For the text-containing cell, return its midpoint in (x, y) coordinate format. 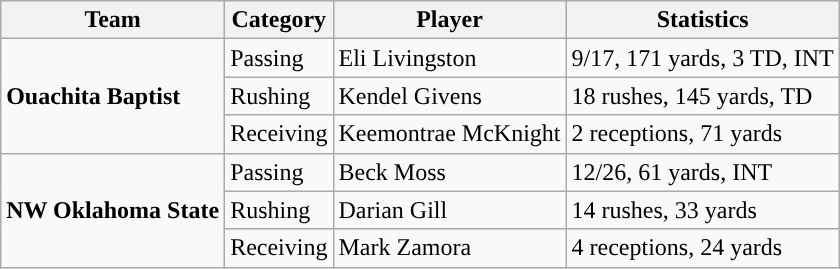
Category (279, 20)
Statistics (702, 20)
14 rushes, 33 yards (702, 210)
Team (113, 20)
18 rushes, 145 yards, TD (702, 96)
2 receptions, 71 yards (702, 134)
Darian Gill (450, 210)
Mark Zamora (450, 248)
Eli Livingston (450, 58)
12/26, 61 yards, INT (702, 172)
9/17, 171 yards, 3 TD, INT (702, 58)
NW Oklahoma State (113, 210)
Ouachita Baptist (113, 96)
Beck Moss (450, 172)
Player (450, 20)
Keemontrae McKnight (450, 134)
Kendel Givens (450, 96)
4 receptions, 24 yards (702, 248)
